Output the (x, y) coordinate of the center of the cell containing the given text.  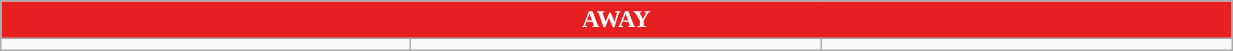
AWAY (616, 20)
